Find where the given text appears and provide that cell's center as (x, y) coordinate. 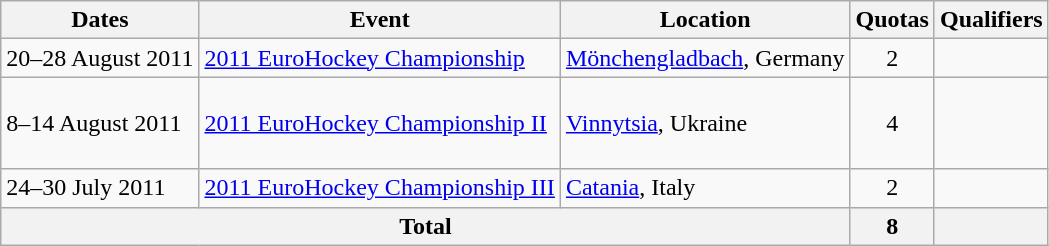
Dates (100, 20)
Qualifiers (991, 20)
Vinnytsia, Ukraine (705, 123)
Quotas (892, 20)
2011 EuroHockey Championship III (380, 188)
24–30 July 2011 (100, 188)
Total (426, 226)
8 (892, 226)
Catania, Italy (705, 188)
Location (705, 20)
20–28 August 2011 (100, 58)
2011 EuroHockey Championship II (380, 123)
Mönchengladbach, Germany (705, 58)
4 (892, 123)
Event (380, 20)
2011 EuroHockey Championship (380, 58)
8–14 August 2011 (100, 123)
